Find where the given text appears and provide that cell's center as [x, y] coordinate. 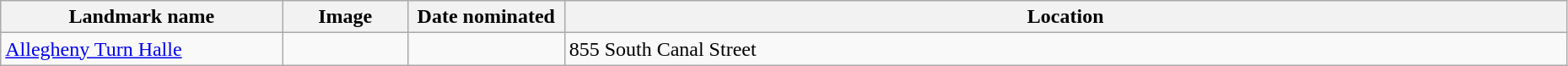
Allegheny Turn Halle [142, 49]
Date nominated [486, 17]
Image [346, 17]
Landmark name [142, 17]
855 South Canal Street [1065, 49]
Location [1065, 17]
